Identify which cell holds the provided text, then report its (X, Y) central coordinate. 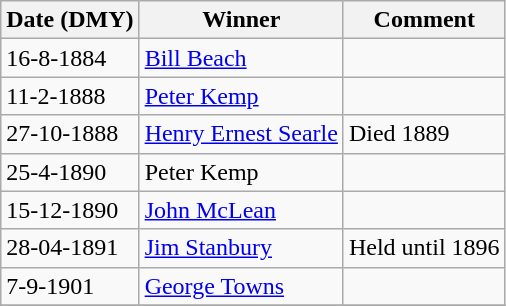
Winner (241, 20)
Comment (424, 20)
Jim Stanbury (241, 248)
27-10-1888 (70, 134)
16-8-1884 (70, 58)
Henry Ernest Searle (241, 134)
Died 1889 (424, 134)
Date (DMY) (70, 20)
15-12-1890 (70, 210)
28-04-1891 (70, 248)
John McLean (241, 210)
George Towns (241, 286)
11-2-1888 (70, 96)
Bill Beach (241, 58)
7-9-1901 (70, 286)
Held until 1896 (424, 248)
25-4-1890 (70, 172)
